Search for the cell housing the specified text and yield its (X, Y) center coordinate. 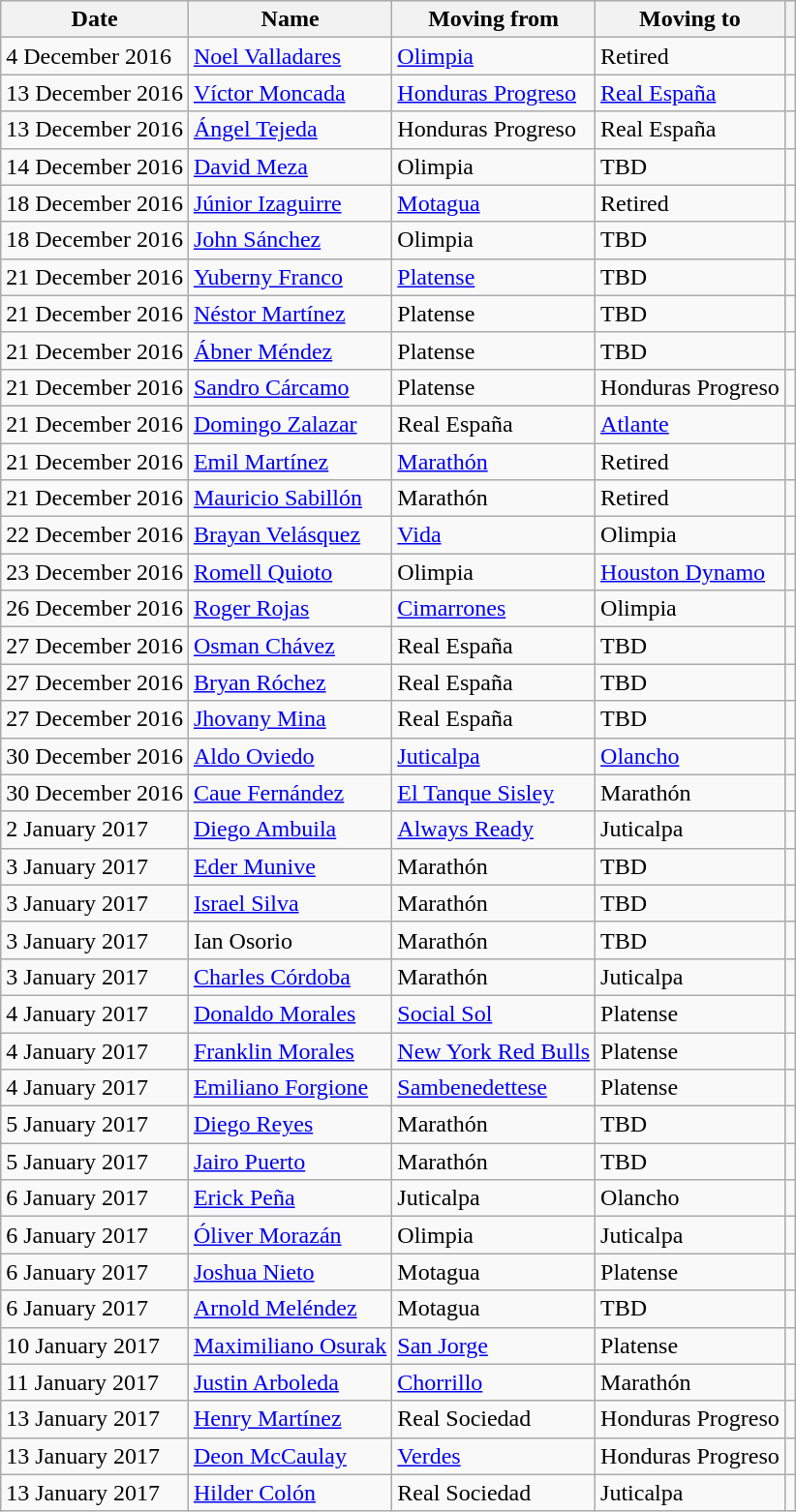
Osman Chávez (290, 646)
Diego Reyes (290, 1125)
Moving to (690, 19)
Ian Osorio (290, 940)
Ábner Méndez (290, 350)
Júnior Izaguirre (290, 203)
Néstor Martínez (290, 314)
Bryan Róchez (290, 682)
New York Red Bulls (494, 1050)
Chorrillo (494, 1382)
Deon McCaulay (290, 1456)
Henry Martínez (290, 1419)
10 January 2017 (95, 1346)
Domingo Zalazar (290, 424)
Emiliano Forgione (290, 1088)
Ángel Tejeda (290, 130)
Houston Dynamo (690, 572)
Moving from (494, 19)
Eder Munive (290, 866)
Atlante (690, 424)
Erick Peña (290, 1198)
Vida (494, 535)
Justin Arboleda (290, 1382)
John Sánchez (290, 240)
Jairo Puerto (290, 1162)
14 December 2016 (95, 166)
Roger Rojas (290, 609)
Franklin Morales (290, 1050)
23 December 2016 (95, 572)
Arnold Meléndez (290, 1309)
San Jorge (494, 1346)
Aldo Oviedo (290, 756)
Romell Quioto (290, 572)
Sandro Cárcamo (290, 387)
Date (95, 19)
Yuberny Franco (290, 277)
Brayan Velásquez (290, 535)
Caue Fernández (290, 793)
Hilder Colón (290, 1493)
Always Ready (494, 830)
Verdes (494, 1456)
Charles Córdoba (290, 977)
Mauricio Sabillón (290, 499)
Emil Martínez (290, 462)
2 January 2017 (95, 830)
Name (290, 19)
Óliver Morazán (290, 1235)
26 December 2016 (95, 609)
Víctor Moncada (290, 93)
Joshua Nieto (290, 1272)
Sambenedettese (494, 1088)
22 December 2016 (95, 535)
4 December 2016 (95, 56)
Social Sol (494, 1013)
Maximiliano Osurak (290, 1346)
David Meza (290, 166)
Diego Ambuila (290, 830)
Noel Valladares (290, 56)
11 January 2017 (95, 1382)
Jhovany Mina (290, 719)
Israel Silva (290, 903)
Cimarrones (494, 609)
Donaldo Morales (290, 1013)
El Tanque Sisley (494, 793)
